Extract the [x, y] coordinate from the center of the cell holding the provided text.  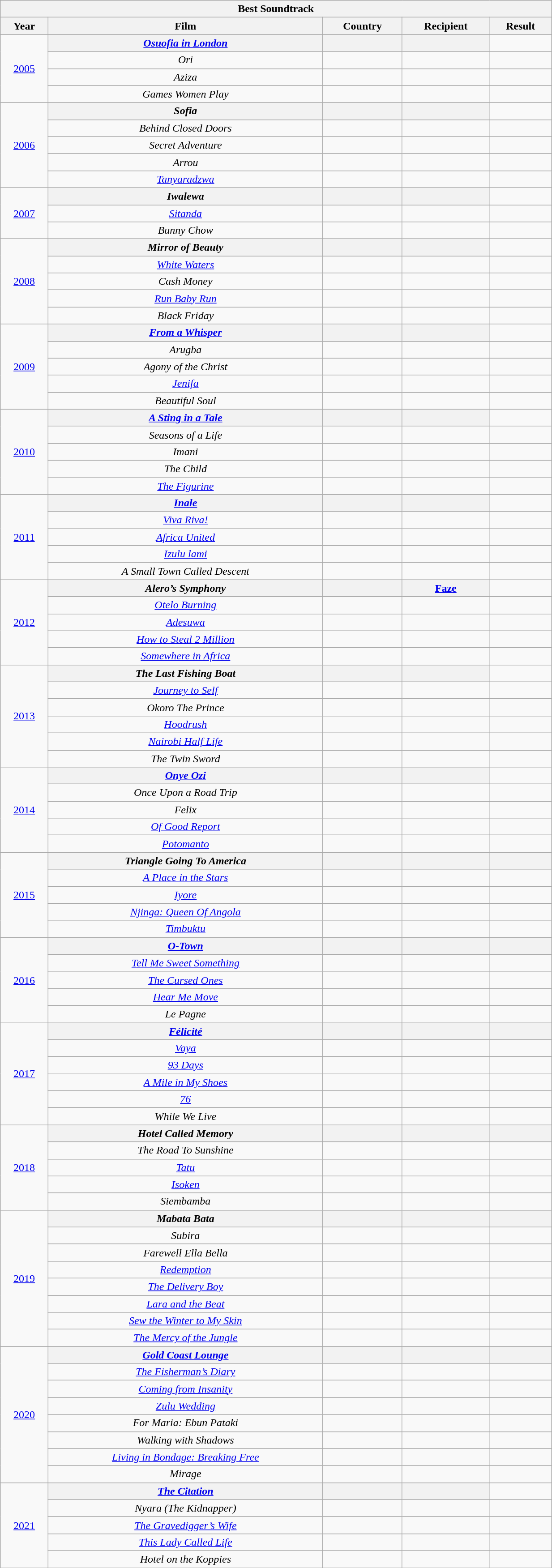
Gold Coast Lounge [185, 1355]
A Sting in a Tale [185, 418]
Beautiful Soul [185, 401]
Living in Bondage: Breaking Free [185, 1457]
2012 [24, 622]
2011 [24, 537]
76 [185, 1099]
The Mercy of the Jungle [185, 1338]
Behind Closed Doors [185, 128]
Country [363, 26]
Farewell Ella Bella [185, 1252]
Redemption [185, 1269]
A Small Town Called Descent [185, 571]
Africa United [185, 537]
Onye Ozi [185, 776]
Timbuktu [185, 929]
Otelo Burning [185, 605]
The Last Fishing Boat [185, 673]
While We Live [185, 1116]
The Twin Sword [185, 759]
Siembamba [185, 1201]
Sew the Winter to My Skin [185, 1321]
2013 [24, 716]
The Delivery Boy [185, 1286]
2014 [24, 810]
From a Whisper [185, 333]
Arrou [185, 162]
Nairobi Half Life [185, 741]
Somewhere in Africa [185, 656]
Tatu [185, 1167]
Félicité [185, 1031]
Tell Me Sweet Something [185, 963]
Run Baby Run [185, 299]
Faze [446, 588]
2018 [24, 1167]
Izulu lami [185, 554]
2019 [24, 1278]
Potomanto [185, 844]
Mirror of Beauty [185, 248]
Imani [185, 452]
2008 [24, 282]
Once Upon a Road Trip [185, 793]
Journey to Self [185, 690]
Agony of the Christ [185, 367]
O-Town [185, 946]
Osuofia in London [185, 43]
How to Steal 2 Million [185, 639]
Seasons of a Life [185, 435]
Lara and the Beat [185, 1304]
Nyara (The Kidnapper) [185, 1508]
Result [521, 26]
Felix [185, 810]
Games Women Play [185, 94]
Aziza [185, 77]
The Road To Sunshine [185, 1150]
The Cursed Ones [185, 980]
Arugba [185, 350]
Sitanda [185, 214]
2016 [24, 980]
The Citation [185, 1491]
Recipient [446, 26]
Le Pagne [185, 1014]
Mirage [185, 1474]
Secret Adventure [185, 145]
A Place in the Stars [185, 878]
Njinga: Queen Of Angola [185, 912]
Tanyaradzwa [185, 179]
Vaya [185, 1048]
2017 [24, 1073]
The Gravedigger’s Wife [185, 1525]
Triangle Going To America [185, 861]
Isoken [185, 1184]
Sofia [185, 111]
Viva Riva! [185, 520]
The Fisherman’s Diary [185, 1372]
Subira [185, 1235]
Mabata Bata [185, 1218]
2006 [24, 145]
2010 [24, 452]
Of Good Report [185, 827]
The Child [185, 469]
2020 [24, 1414]
Hoodrush [185, 724]
2015 [24, 895]
2005 [24, 68]
The Figurine [185, 486]
A Mile in My Shoes [185, 1082]
Film [185, 26]
Coming from Insanity [185, 1389]
Black Friday [185, 316]
Year [24, 26]
Zulu Wedding [185, 1406]
Iwalewa [185, 196]
Alero’s Symphony [185, 588]
This Lady Called Life [185, 1542]
Bunny Chow [185, 231]
Ori [185, 60]
Iyore [185, 895]
Hotel Called Memory [185, 1133]
2021 [24, 1525]
Hotel on the Koppies [185, 1559]
Jenifa [185, 384]
Best Soundtrack [276, 9]
White Waters [185, 265]
Inale [185, 503]
2009 [24, 367]
2007 [24, 213]
Okoro The Prince [185, 707]
Hear Me Move [185, 997]
For Maria: Ebun Pataki [185, 1423]
93 Days [185, 1065]
Cash Money [185, 282]
Adesuwa [185, 622]
Walking with Shadows [185, 1440]
